Find where the given text appears and provide that cell's center as (X, Y) coordinate. 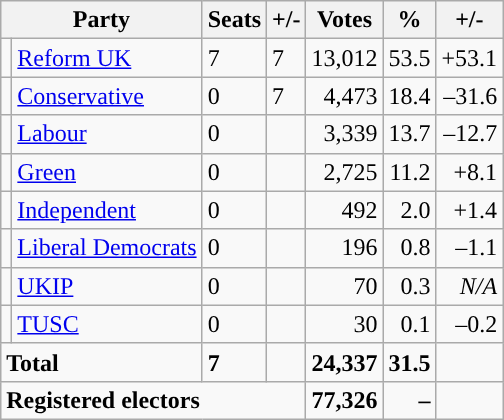
N/A (470, 286)
13.7 (410, 134)
0.3 (410, 286)
Conservative (107, 96)
2,725 (344, 172)
11.2 (410, 172)
–12.7 (470, 134)
4,473 (344, 96)
30 (344, 324)
2.0 (410, 210)
UKIP (107, 286)
–0.2 (470, 324)
70 (344, 286)
Labour (107, 134)
+1.4 (470, 210)
Party (102, 20)
+8.1 (470, 172)
TUSC (107, 324)
24,337 (344, 362)
– (410, 400)
–1.1 (470, 248)
31.5 (410, 362)
196 (344, 248)
Liberal Democrats (107, 248)
13,012 (344, 58)
492 (344, 210)
0.1 (410, 324)
53.5 (410, 58)
Votes (344, 20)
0.8 (410, 248)
Registered electors (154, 400)
Green (107, 172)
Reform UK (107, 58)
3,339 (344, 134)
Seats (234, 20)
77,326 (344, 400)
–31.6 (470, 96)
Independent (107, 210)
Total (102, 362)
% (410, 20)
18.4 (410, 96)
+53.1 (470, 58)
